Pinpoint the cell where the given text exists, returning its [x, y] midpoint coordinate. 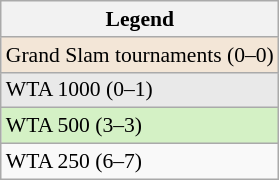
WTA 250 (6–7) [140, 162]
Legend [140, 19]
WTA 1000 (0–1) [140, 90]
Grand Slam tournaments (0–0) [140, 55]
WTA 500 (3–3) [140, 126]
